Search for the cell housing the specified text and yield its [x, y] center coordinate. 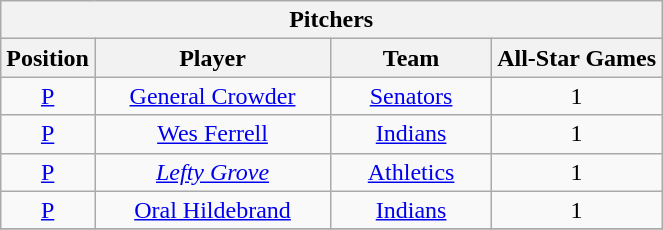
Wes Ferrell [212, 134]
Oral Hildebrand [212, 210]
Lefty Grove [212, 172]
Player [212, 58]
Athletics [412, 172]
Pitchers [332, 20]
Position [48, 58]
General Crowder [212, 96]
All-Star Games [577, 58]
Team [412, 58]
Senators [412, 96]
